Determine the [x, y] coordinate at the center of the cell enclosing the given text.  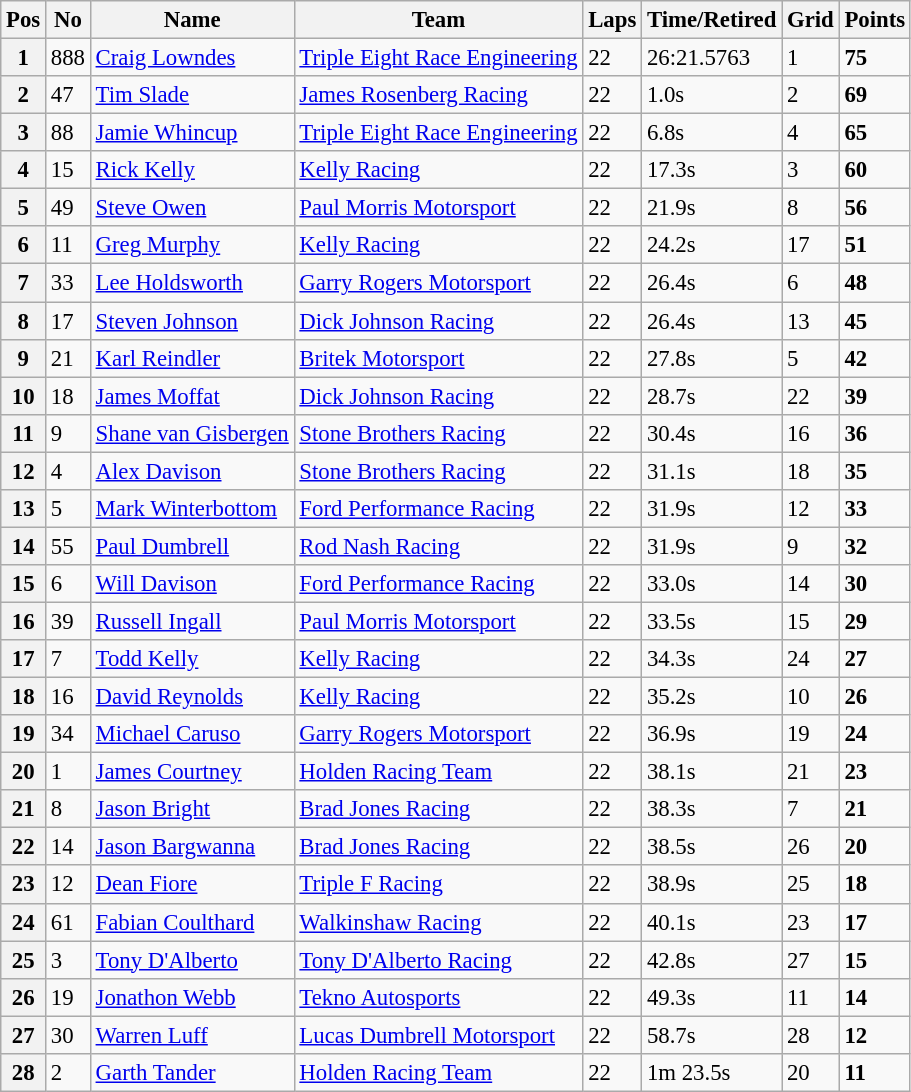
Points [874, 20]
75 [874, 58]
34 [68, 734]
Jason Bright [192, 809]
38.1s [712, 772]
27.8s [712, 358]
49.3s [712, 997]
35.2s [712, 697]
James Rosenberg Racing [438, 95]
56 [874, 208]
38.5s [712, 847]
42 [874, 358]
Karl Reindler [192, 358]
Michael Caruso [192, 734]
65 [874, 133]
55 [68, 546]
Dean Fiore [192, 885]
45 [874, 321]
48 [874, 283]
David Reynolds [192, 697]
James Moffat [192, 396]
Rick Kelly [192, 170]
60 [874, 170]
29 [874, 621]
26:21.5763 [712, 58]
Rod Nash Racing [438, 546]
30.4s [712, 433]
Tim Slade [192, 95]
Team [438, 20]
17.3s [712, 170]
Greg Murphy [192, 245]
33.5s [712, 621]
Pos [24, 20]
Britek Motorsport [438, 358]
Walkinshaw Racing [438, 922]
1.0s [712, 95]
Triple F Racing [438, 885]
61 [68, 922]
Tekno Autosports [438, 997]
Shane van Gisbergen [192, 433]
Tony D'Alberto [192, 960]
Craig Lowndes [192, 58]
58.7s [712, 1035]
Mark Winterbottom [192, 509]
Lee Holdsworth [192, 283]
51 [874, 245]
Jason Bargwanna [192, 847]
32 [874, 546]
Grid [810, 20]
88 [68, 133]
888 [68, 58]
21.9s [712, 208]
Garth Tander [192, 1073]
33.0s [712, 584]
31.1s [712, 471]
36.9s [712, 734]
49 [68, 208]
Russell Ingall [192, 621]
No [68, 20]
Jamie Whincup [192, 133]
24.2s [712, 245]
Steven Johnson [192, 321]
Steve Owen [192, 208]
47 [68, 95]
35 [874, 471]
Will Davison [192, 584]
Warren Luff [192, 1035]
Jonathon Webb [192, 997]
James Courtney [192, 772]
38.3s [712, 809]
Fabian Coulthard [192, 922]
Paul Dumbrell [192, 546]
42.8s [712, 960]
40.1s [712, 922]
34.3s [712, 659]
69 [874, 95]
6.8s [712, 133]
Time/Retired [712, 20]
Name [192, 20]
Laps [612, 20]
28.7s [712, 396]
Alex Davison [192, 471]
38.9s [712, 885]
Tony D'Alberto Racing [438, 960]
1m 23.5s [712, 1073]
Todd Kelly [192, 659]
36 [874, 433]
Lucas Dumbrell Motorsport [438, 1035]
